Identify which cell holds the provided text, then report its [x, y] central coordinate. 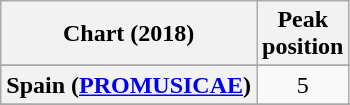
Spain (PROMUSICAE) [129, 85]
5 [303, 85]
Chart (2018) [129, 34]
Peakposition [303, 34]
